Determine the [X, Y] coordinate at the center of the cell enclosing the given text.  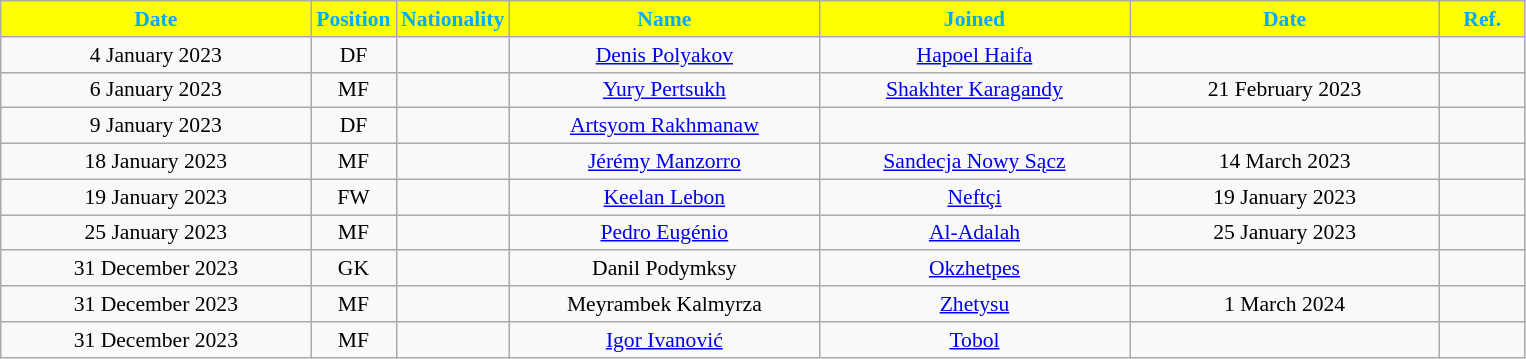
Shakhter Karagandy [974, 90]
Nationality [452, 19]
FW [354, 197]
Okzhetpes [974, 269]
Jérémy Manzorro [664, 162]
GK [354, 269]
Neftçi [974, 197]
Ref. [1482, 19]
Danil Podymksy [664, 269]
1 March 2024 [1285, 304]
9 January 2023 [156, 126]
18 January 2023 [156, 162]
Yury Pertsukh [664, 90]
Denis Polyakov [664, 55]
Artsyom Rakhmanaw [664, 126]
Tobol [974, 340]
Sandecja Nowy Sącz [974, 162]
4 January 2023 [156, 55]
Keelan Lebon [664, 197]
Pedro Eugénio [664, 233]
21 February 2023 [1285, 90]
Name [664, 19]
Igor Ivanović [664, 340]
Joined [974, 19]
Meyrambek Kalmyrza [664, 304]
14 March 2023 [1285, 162]
Hapoel Haifa [974, 55]
Zhetysu [974, 304]
6 January 2023 [156, 90]
Al-Adalah [974, 233]
Position [354, 19]
